Locate the cell with the specified text and output its (x, y) center coordinate. 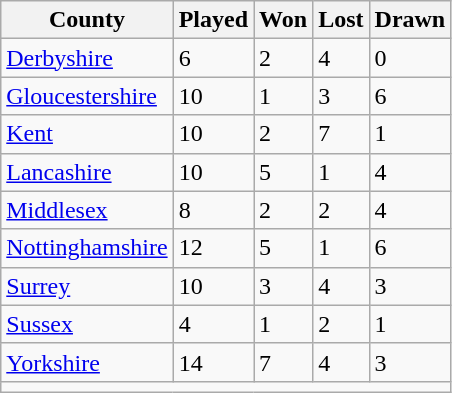
Derbyshire (87, 58)
Sussex (87, 324)
Lost (341, 20)
Nottinghamshire (87, 248)
Drawn (410, 20)
12 (213, 248)
Middlesex (87, 210)
Won (284, 20)
Played (213, 20)
County (87, 20)
0 (410, 58)
8 (213, 210)
14 (213, 362)
Surrey (87, 286)
Lancashire (87, 172)
Gloucestershire (87, 96)
Kent (87, 134)
Yorkshire (87, 362)
